Return (X, Y) of the center of cell containing provided text 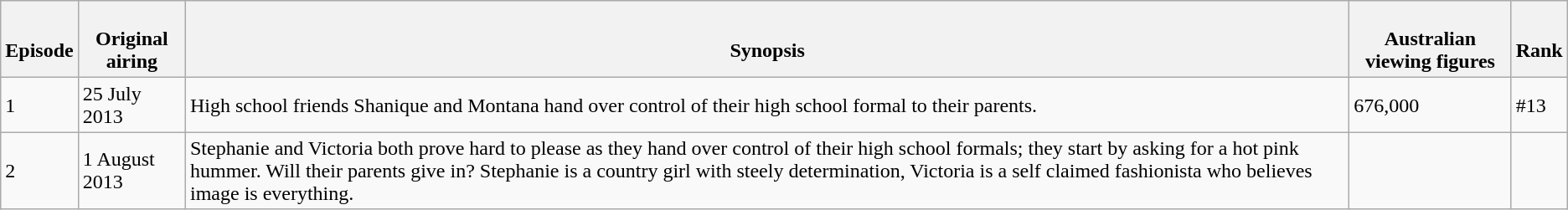
Episode (39, 39)
Synopsis (767, 39)
Australian viewing figures (1431, 39)
Original airing (132, 39)
Rank (1540, 39)
25 July 2013 (132, 105)
1 (39, 105)
2 (39, 171)
High school friends Shanique and Montana hand over control of their high school formal to their parents. (767, 105)
676,000 (1431, 105)
#13 (1540, 105)
1 August 2013 (132, 171)
